Return (x, y) of the center of cell containing provided text 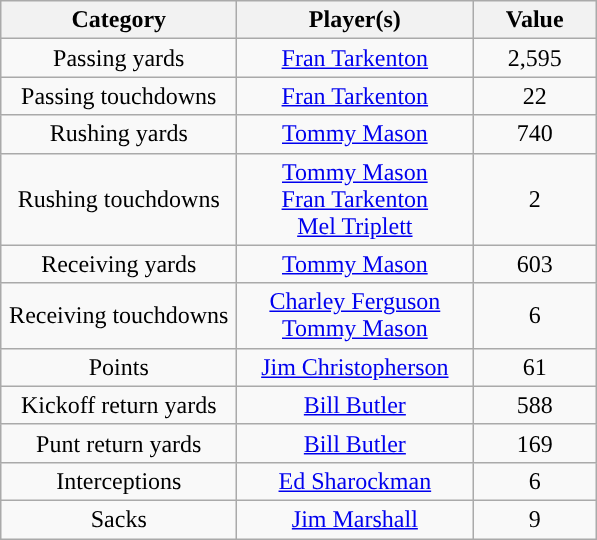
Points (119, 367)
Jim Marshall (355, 519)
Category (119, 20)
Passing yards (119, 58)
740 (535, 134)
2,595 (535, 58)
Receiving touchdowns (119, 316)
Interceptions (119, 481)
169 (535, 443)
588 (535, 405)
22 (535, 96)
Punt return yards (119, 443)
Kickoff return yards (119, 405)
603 (535, 264)
Passing touchdowns (119, 96)
2 (535, 199)
61 (535, 367)
Rushing touchdowns (119, 199)
Player(s) (355, 20)
Tommy MasonFran TarkentonMel Triplett (355, 199)
Jim Christopherson (355, 367)
9 (535, 519)
Charley FergusonTommy Mason (355, 316)
Receiving yards (119, 264)
Sacks (119, 519)
Rushing yards (119, 134)
Ed Sharockman (355, 481)
Value (535, 20)
